For the text-containing cell, return its midpoint in [X, Y] coordinate format. 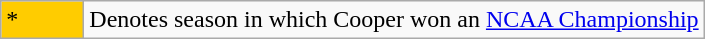
* [42, 20]
Denotes season in which Cooper won an NCAA Championship [394, 20]
